Extract the (X, Y) coordinate from the center of the cell holding the provided text.  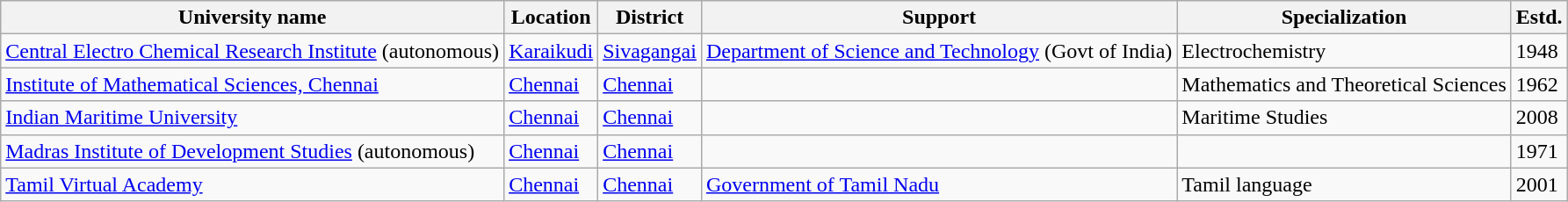
1948 (1539, 51)
Electrochemistry (1344, 51)
Location (552, 18)
Government of Tamil Nadu (938, 184)
Tamil Virtual Academy (253, 184)
Central Electro Chemical Research Institute (autonomous) (253, 51)
1962 (1539, 84)
Karaikudi (552, 51)
Mathematics and Theoretical Sciences (1344, 84)
Estd. (1539, 18)
Madras Institute of Development Studies (autonomous) (253, 151)
Indian Maritime University (253, 118)
Maritime Studies (1344, 118)
Tamil language (1344, 184)
Support (938, 18)
University name (253, 18)
2001 (1539, 184)
1971 (1539, 151)
Department of Science and Technology (Govt of India) (938, 51)
Specialization (1344, 18)
2008 (1539, 118)
District (650, 18)
Sivagangai (650, 51)
Institute of Mathematical Sciences, Chennai (253, 84)
